Detect which cell encompasses the target text, then output its [x, y] center coordinate. 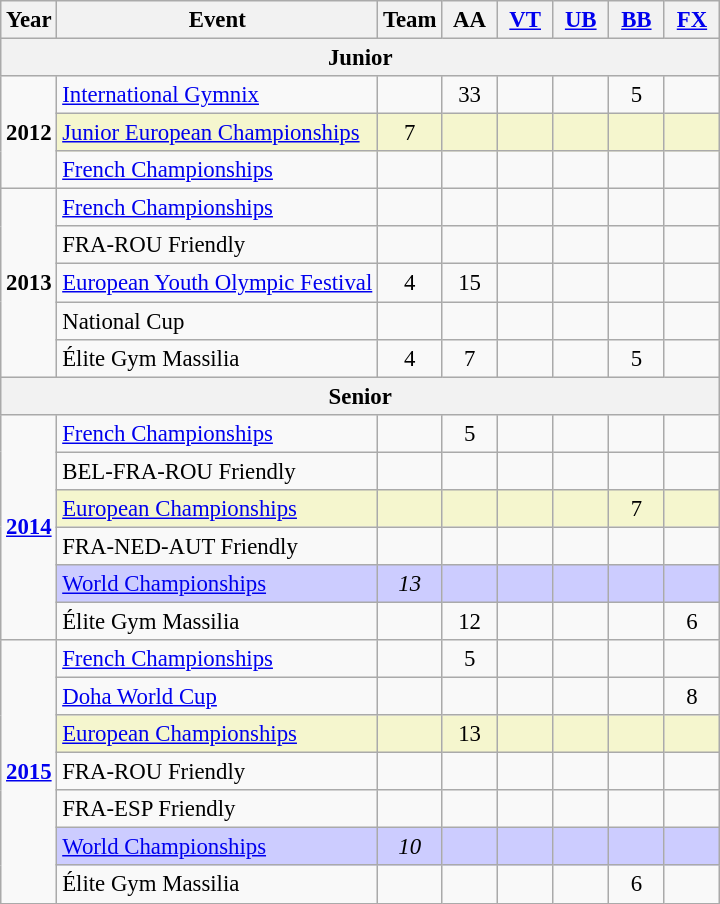
UB [581, 20]
AA [470, 20]
Doha World Cup [218, 697]
12 [470, 621]
BEL-FRA-ROU Friendly [218, 471]
FX [692, 20]
National Cup [218, 321]
BB [637, 20]
2012 [29, 132]
33 [470, 95]
2015 [29, 772]
Team [410, 20]
8 [692, 697]
15 [470, 283]
10 [410, 847]
Junior [360, 58]
2014 [29, 527]
International Gymnix [218, 95]
Year [29, 20]
FRA-NED-AUT Friendly [218, 546]
VT [525, 20]
Junior European Championships [218, 133]
2013 [29, 283]
Senior [360, 396]
Event [218, 20]
European Youth Olympic Festival [218, 283]
FRA-ESP Friendly [218, 809]
